Extract the [X, Y] coordinate from the center of the cell holding the provided text.  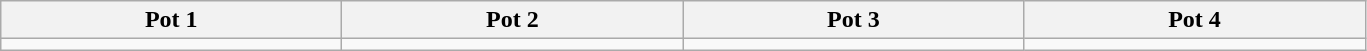
Pot 2 [512, 20]
Pot 1 [172, 20]
Pot 4 [1194, 20]
Pot 3 [854, 20]
